Find where the given text appears and provide that cell's center as [x, y] coordinate. 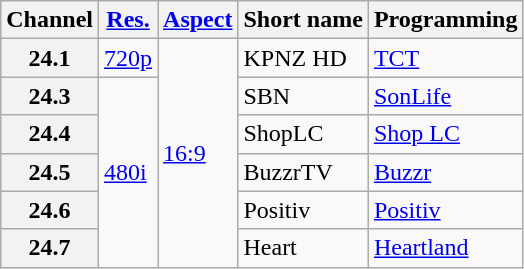
24.4 [50, 134]
Short name [303, 20]
24.1 [50, 58]
TCT [446, 58]
SBN [303, 96]
Heartland [446, 248]
SonLife [446, 96]
720p [128, 58]
BuzzrTV [303, 172]
KPNZ HD [303, 58]
Programming [446, 20]
ShopLC [303, 134]
Shop LC [446, 134]
24.7 [50, 248]
Channel [50, 20]
480i [128, 172]
Res. [128, 20]
24.5 [50, 172]
Aspect [198, 20]
16:9 [198, 153]
24.3 [50, 96]
Heart [303, 248]
Buzzr [446, 172]
24.6 [50, 210]
